Search for the cell housing the specified text and yield its [X, Y] center coordinate. 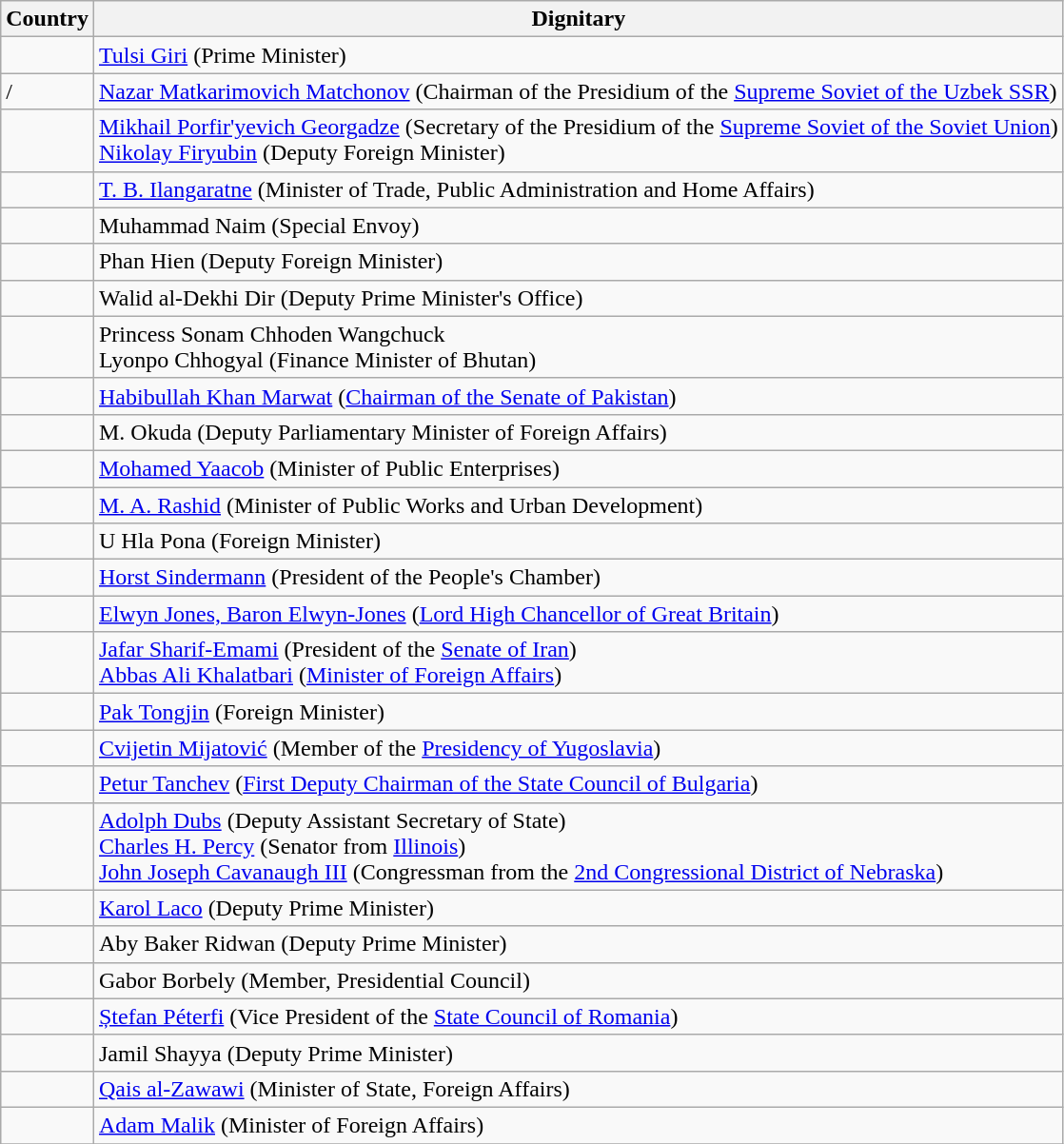
Phan Hien (Deputy Foreign Minister) [579, 262]
Petur Tanchev (First Deputy Chairman of the State Council of Bulgaria) [579, 784]
Adam Malik (Minister of Foreign Affairs) [579, 1125]
U Hla Pona (Foreign Minister) [579, 542]
Habibullah Khan Marwat (Chairman of the Senate of Pakistan) [579, 396]
Jamil Shayya (Deputy Prime Minister) [579, 1053]
Aby Baker Ridwan (Deputy Prime Minister) [579, 944]
Dignitary [579, 19]
Walid al-Dekhi Dir (Deputy Prime Minister's Office) [579, 298]
Elwyn Jones, Baron Elwyn-Jones (Lord High Chancellor of Great Britain) [579, 614]
Pak Tongjin (Foreign Minister) [579, 712]
M. Okuda (Deputy Parliamentary Minister of Foreign Affairs) [579, 432]
Muhammad Naim (Special Envoy) [579, 226]
Nazar Matkarimovich Matchonov (Chairman of the Presidium of the Supreme Soviet of the Uzbek SSR) [579, 91]
Cvijetin Mijatović (Member of the Presidency of Yugoslavia) [579, 748]
Qais al-Zawawi (Minister of State, Foreign Affairs) [579, 1089]
Princess Sonam Chhoden WangchuckLyonpo Chhogyal (Finance Minister of Bhutan) [579, 346]
Horst Sindermann (President of the People's Chamber) [579, 578]
Tulsi Giri (Prime Minister) [579, 55]
Gabor Borbely (Member, Presidential Council) [579, 980]
M. A. Rashid (Minister of Public Works and Urban Development) [579, 505]
T. B. Ilangaratne (Minister of Trade, Public Administration and Home Affairs) [579, 189]
/ [48, 91]
Karol Laco (Deputy Prime Minister) [579, 908]
Jafar Sharif-Emami (President of the Senate of Iran)Abbas Ali Khalatbari (Minister of Foreign Affairs) [579, 662]
Country [48, 19]
Ștefan Péterfi (Vice President of the State Council of Romania) [579, 1016]
Mohamed Yaacob (Minister of Public Enterprises) [579, 468]
Mikhail Porfir'yevich Georgadze (Secretary of the Presidium of the Supreme Soviet of the Soviet Union)Nikolay Firyubin (Deputy Foreign Minister) [579, 141]
